Identify which cell holds the provided text, then report its [x, y] central coordinate. 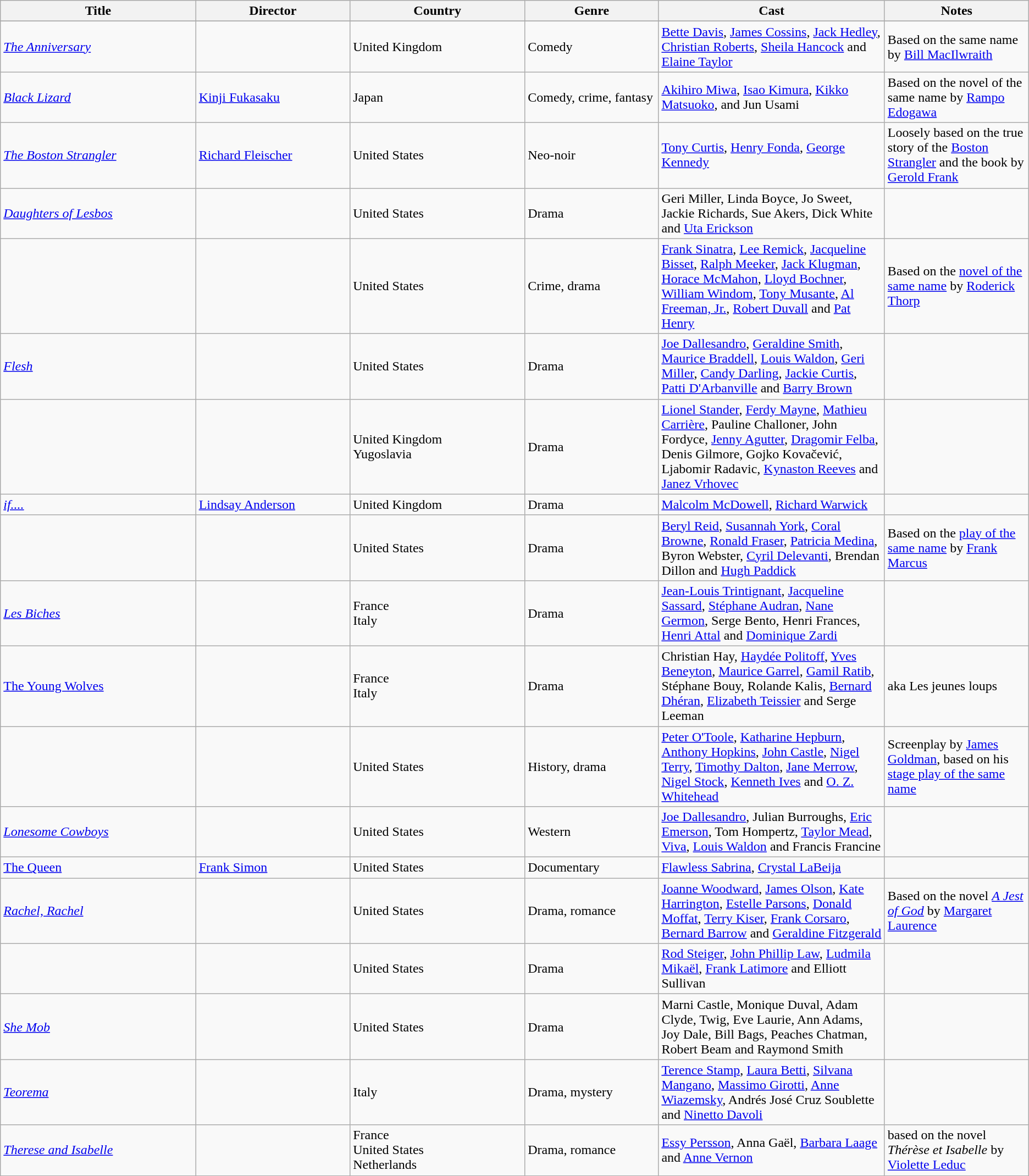
Jean-Louis Trintignant, Jacqueline Sassard, Stéphane Audran, Nane Germon, Serge Bento, Henri Frances, Henri Attal and Dominique Zardi [772, 613]
She Mob [98, 1027]
Notes [956, 11]
Based on the novel of the same name by Roderick Thorp [956, 286]
Bette Davis, James Cossins, Jack Hedley, Christian Roberts, Sheila Hancock and Elaine Taylor [772, 47]
The Anniversary [98, 47]
Based on the novel of the same name by Rampo Edogawa [956, 97]
Black Lizard [98, 97]
Rod Steiger, John Phillip Law, Ludmila Mikaël, Frank Latimore and Elliott Sullivan [772, 969]
Teorema [98, 1092]
Drama, mystery [591, 1092]
Joe Dallesandro, Julian Burroughs, Eric Emerson, Tom Hompertz, Taylor Mead, Viva, Louis Waldon and Francis Francine [772, 832]
Lindsay Anderson [273, 504]
Cast [772, 11]
Joe Dallesandro, Geraldine Smith, Maurice Braddell, Louis Waldon, Geri Miller, Candy Darling, Jackie Curtis, Patti D'Arbanville and Barry Brown [772, 366]
Based on the play of the same name by Frank Marcus [956, 547]
Daughters of Lesbos [98, 213]
Based on the same name by Bill MacIlwraith [956, 47]
Documentary [591, 868]
The Boston Strangler [98, 155]
Akihiro Miwa, Isao Kimura, Kikko Matsuoko, and Jun Usami [772, 97]
Terence Stamp, Laura Betti, Silvana Mangano, Massimo Girotti, Anne Wiazemsky, Andrés José Cruz Soublette and Ninetto Davoli [772, 1092]
Geri Miller, Linda Boyce, Jo Sweet, Jackie Richards, Sue Akers, Dick White and Uta Erickson [772, 213]
Based on the novel A Jest of God by Margaret Laurence [956, 911]
Lonesome Cowboys [98, 832]
Italy [438, 1092]
Frank Simon [273, 868]
The Queen [98, 868]
Genre [591, 11]
Japan [438, 97]
Richard Fleischer [273, 155]
Joanne Woodward, James Olson, Kate Harrington, Estelle Parsons, Donald Moffat, Terry Kiser, Frank Corsaro, Bernard Barrow and Geraldine Fitzgerald [772, 911]
Flawless Sabrina, Crystal LaBeija [772, 868]
Country [438, 11]
Rachel, Rachel [98, 911]
Title [98, 11]
Western [591, 832]
United KingdomYugoslavia [438, 446]
Comedy, crime, fantasy [591, 97]
Crime, drama [591, 286]
Kinji Fukasaku [273, 97]
Essy Persson, Anna Gaël, Barbara Laage and Anne Vernon [772, 1150]
Malcolm McDowell, Richard Warwick [772, 504]
The Young Wolves [98, 686]
FranceUnited StatesNetherlands [438, 1150]
Neo-noir [591, 155]
Les Biches [98, 613]
Director [273, 11]
Comedy [591, 47]
Tony Curtis, Henry Fonda, George Kennedy [772, 155]
if.... [98, 504]
Marni Castle, Monique Duval, Adam Clyde, Twig, Eve Laurie, Ann Adams, Joy Dale, Bill Bags, Peaches Chatman, Robert Beam and Raymond Smith [772, 1027]
Screenplay by James Goldman, based on his stage play of the same name [956, 767]
Flesh [98, 366]
based on the novel Thérèse et Isabelle by Violette Leduc [956, 1150]
Beryl Reid, Susannah York, Coral Browne, Ronald Fraser, Patricia Medina, Byron Webster, Cyril Delevanti, Brendan Dillon and Hugh Paddick [772, 547]
Therese and Isabelle [98, 1150]
aka Les jeunes loups [956, 686]
Loosely based on the true story of the Boston Strangler and the book by Gerold Frank [956, 155]
History, drama [591, 767]
